Determine the [X, Y] coordinate at the center of the cell enclosing the given text.  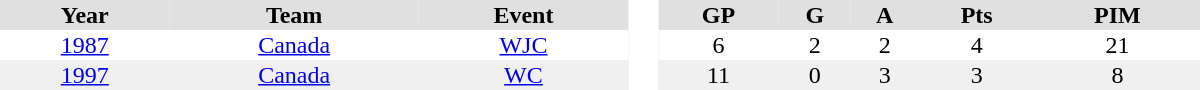
Team [294, 15]
11 [718, 75]
8 [1118, 75]
0 [815, 75]
Year [85, 15]
PIM [1118, 15]
1987 [85, 45]
6 [718, 45]
1997 [85, 75]
WJC [524, 45]
WC [524, 75]
GP [718, 15]
G [815, 15]
21 [1118, 45]
A [885, 15]
Pts [976, 15]
Event [524, 15]
4 [976, 45]
